Search for the cell housing the specified text and yield its (x, y) center coordinate. 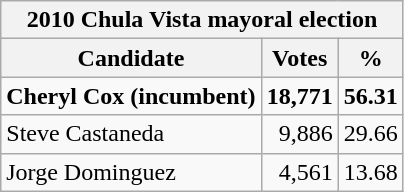
% (370, 58)
Votes (300, 58)
4,561 (300, 172)
Steve Castaneda (131, 134)
Candidate (131, 58)
Jorge Dominguez (131, 172)
2010 Chula Vista mayoral election (202, 20)
29.66 (370, 134)
13.68 (370, 172)
Cheryl Cox (incumbent) (131, 96)
56.31 (370, 96)
18,771 (300, 96)
9,886 (300, 134)
